Identify which cell holds the provided text, then report its (x, y) central coordinate. 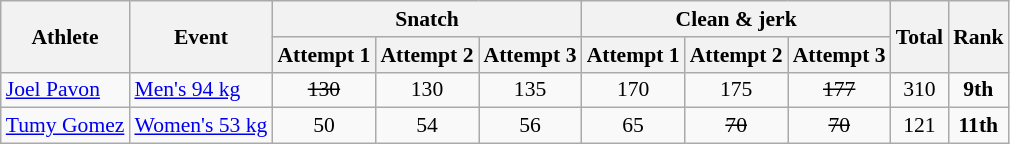
65 (634, 126)
56 (530, 126)
9th (978, 90)
Joel Pavon (66, 90)
135 (530, 90)
54 (426, 126)
170 (634, 90)
Athlete (66, 36)
Men's 94 kg (200, 90)
Clean & jerk (736, 19)
11th (978, 126)
Rank (978, 36)
175 (736, 90)
Event (200, 36)
177 (840, 90)
Women's 53 kg (200, 126)
Tumy Gomez (66, 126)
50 (324, 126)
Snatch (426, 19)
Total (920, 36)
310 (920, 90)
121 (920, 126)
